Pinpoint the cell where the given text exists, returning its [X, Y] midpoint coordinate. 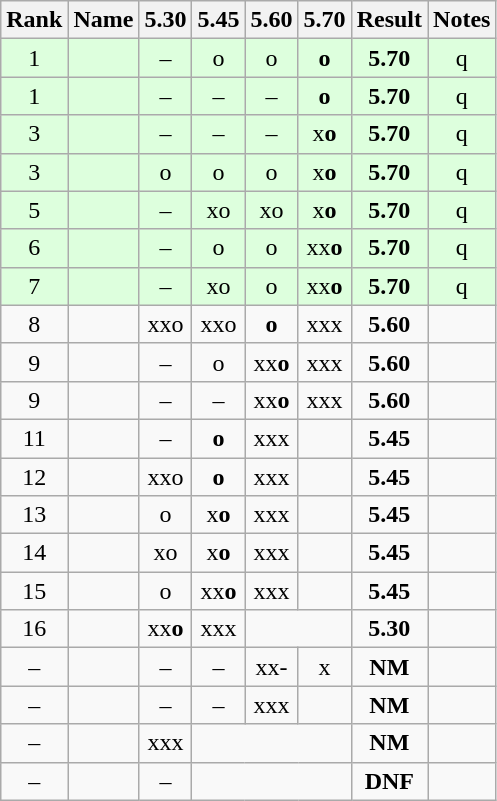
7 [34, 286]
Notes [462, 20]
DNF [389, 781]
8 [34, 324]
Rank [34, 20]
Result [389, 20]
11 [34, 438]
12 [34, 477]
6 [34, 248]
14 [34, 553]
Name [104, 20]
xx- [272, 667]
13 [34, 515]
16 [34, 629]
5 [34, 210]
x [324, 667]
15 [34, 591]
